Search for the cell housing the specified text and yield its (X, Y) center coordinate. 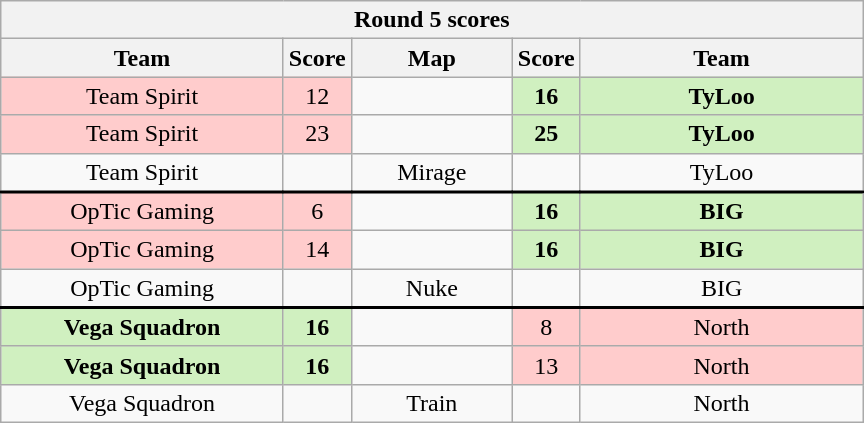
Nuke (432, 288)
25 (546, 134)
Mirage (432, 172)
14 (317, 250)
6 (317, 212)
Train (432, 403)
23 (317, 134)
13 (546, 365)
Map (432, 58)
Round 5 scores (432, 20)
12 (317, 96)
8 (546, 328)
